Determine the [X, Y] coordinate at the center of the cell enclosing the given text.  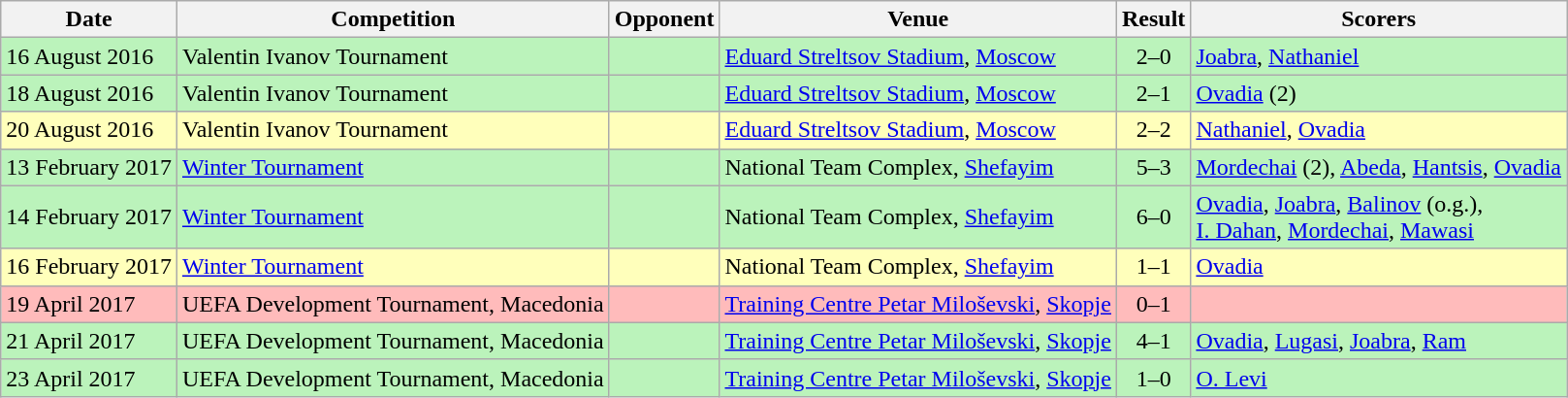
2–0 [1153, 56]
16 February 2017 [89, 267]
1–0 [1153, 378]
2–2 [1153, 130]
16 August 2016 [89, 56]
1–1 [1153, 267]
Date [89, 19]
Nathaniel, Ovadia [1379, 130]
Opponent [664, 19]
21 April 2017 [89, 341]
4–1 [1153, 341]
Joabra, Nathaniel [1379, 56]
6–0 [1153, 217]
Ovadia, Lugasi, Joabra, Ram [1379, 341]
Ovadia (2) [1379, 93]
0–1 [1153, 304]
Ovadia [1379, 267]
2–1 [1153, 93]
Venue [918, 19]
5–3 [1153, 167]
19 April 2017 [89, 304]
Scorers [1379, 19]
Ovadia, Joabra, Balinov (o.g.), I. Dahan, Mordechai, Mawasi [1379, 217]
23 April 2017 [89, 378]
Result [1153, 19]
Mordechai (2), Abeda, Hantsis, Ovadia [1379, 167]
18 August 2016 [89, 93]
O. Levi [1379, 378]
13 February 2017 [89, 167]
14 February 2017 [89, 217]
20 August 2016 [89, 130]
Competition [393, 19]
